Pinpoint the cell where the given text exists, returning its (x, y) midpoint coordinate. 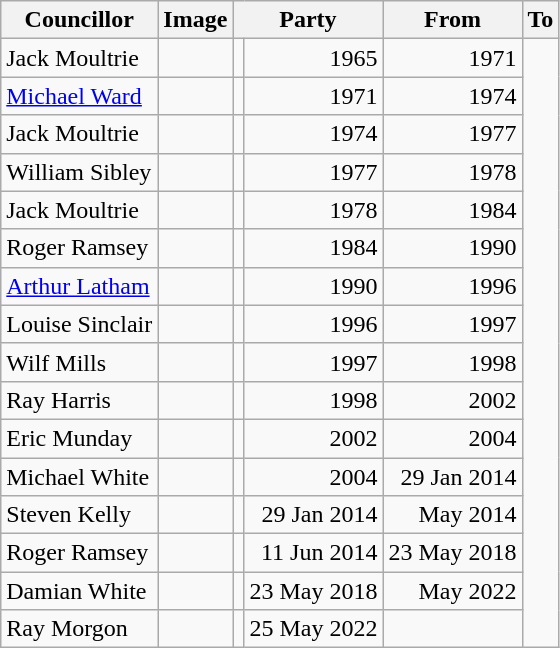
11 Jun 2014 (314, 553)
William Sibley (80, 172)
1965 (314, 58)
Wilf Mills (80, 362)
Louise Sinclair (80, 324)
Damian White (80, 591)
From (452, 20)
Ray Harris (80, 400)
Party (308, 20)
Arthur Latham (80, 286)
Eric Munday (80, 438)
Ray Morgon (80, 629)
Michael Ward (80, 96)
25 May 2022 (314, 629)
May 2014 (452, 515)
May 2022 (452, 591)
Michael White (80, 477)
Image (196, 20)
Councillor (80, 20)
To (540, 20)
Steven Kelly (80, 515)
